Extract the [X, Y] coordinate from the center of the cell holding the provided text.  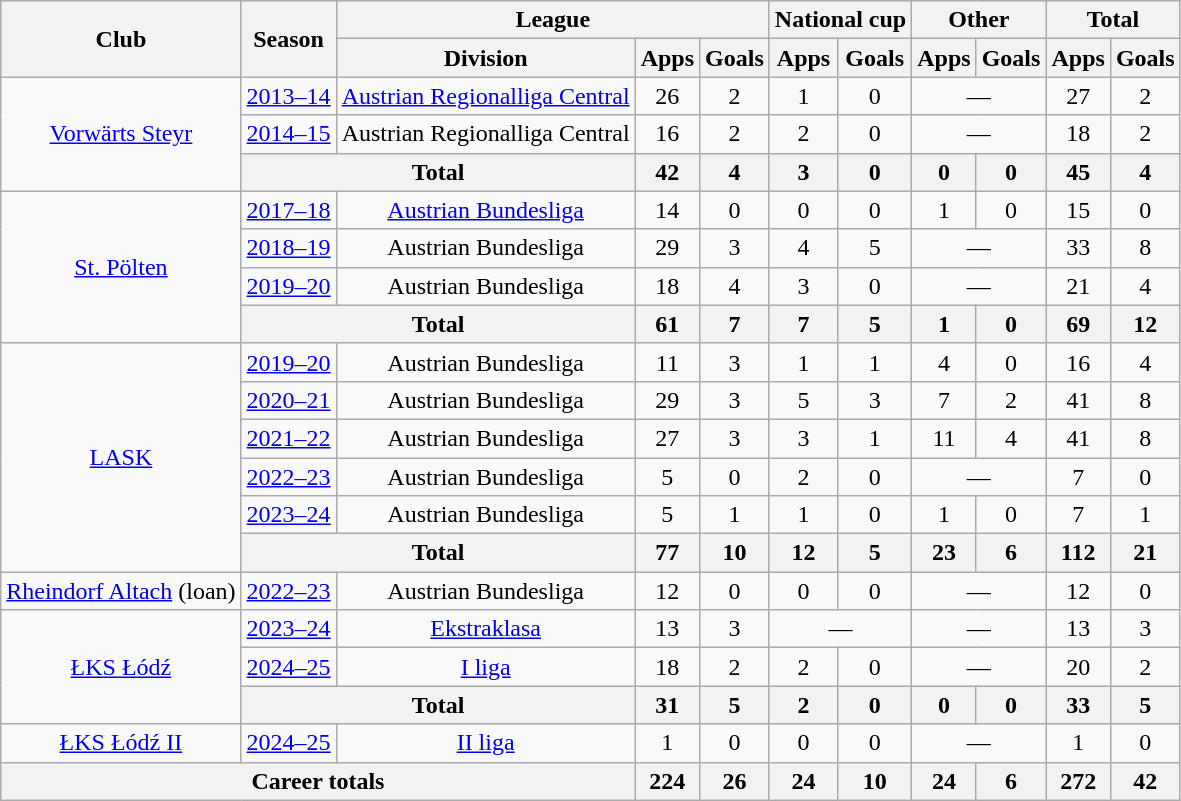
ŁKS Łódź [121, 667]
2017–18 [288, 210]
15 [1078, 210]
St. Pölten [121, 267]
Season [288, 39]
Other [979, 20]
Division [486, 58]
77 [667, 553]
31 [667, 705]
Rheindorf Altach (loan) [121, 591]
Ekstraklasa [486, 629]
20 [1078, 667]
14 [667, 210]
61 [667, 324]
23 [944, 553]
LASK [121, 457]
2021–22 [288, 438]
69 [1078, 324]
45 [1078, 172]
272 [1078, 781]
I liga [486, 667]
224 [667, 781]
National cup [840, 20]
2018–19 [288, 248]
ŁKS Łódź II [121, 743]
Club [121, 39]
League [552, 20]
Career totals [318, 781]
2013–14 [288, 96]
112 [1078, 553]
Vorwärts Steyr [121, 134]
2020–21 [288, 400]
2014–15 [288, 134]
II liga [486, 743]
